From the cell containing the given text, extract its center point as (X, Y) coordinate. 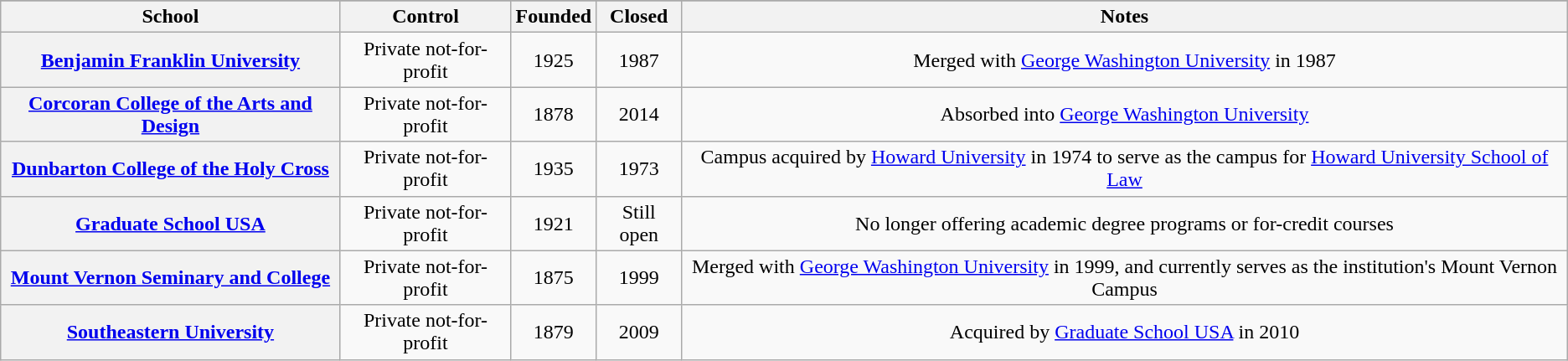
Founded (554, 17)
Benjamin Franklin University (171, 60)
Merged with George Washington University in 1999, and currently serves as the institution's Mount Vernon Campus (1124, 278)
1878 (554, 114)
1879 (554, 332)
Southeastern University (171, 332)
1973 (639, 169)
1875 (554, 278)
No longer offering academic degree programs or for-credit courses (1124, 223)
Graduate School USA (171, 223)
1999 (639, 278)
Still open (639, 223)
Absorbed into George Washington University (1124, 114)
2014 (639, 114)
1921 (554, 223)
Dunbarton College of the Holy Cross (171, 169)
School (171, 17)
Control (426, 17)
Mount Vernon Seminary and College (171, 278)
Corcoran College of the Arts and Design (171, 114)
1987 (639, 60)
Merged with George Washington University in 1987 (1124, 60)
2009 (639, 332)
Campus acquired by Howard University in 1974 to serve as the campus for Howard University School of Law (1124, 169)
1935 (554, 169)
1925 (554, 60)
Notes (1124, 17)
Closed (639, 17)
Acquired by Graduate School USA in 2010 (1124, 332)
